From the cell containing the given text, extract its center point as (X, Y) coordinate. 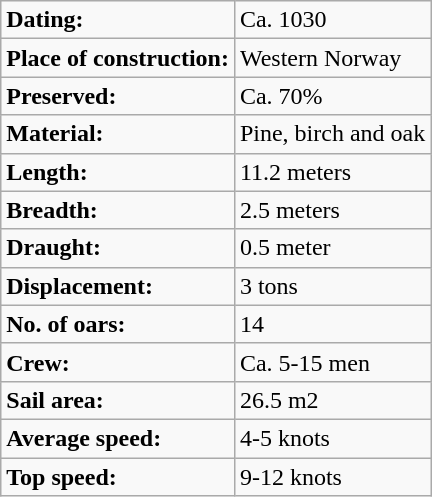
Preserved: (118, 96)
Material: (118, 134)
Displacement: (118, 286)
Place of construction: (118, 58)
Breadth: (118, 210)
Western Norway (332, 58)
Top speed: (118, 477)
Ca. 1030 (332, 20)
Crew: (118, 362)
3 tons (332, 286)
Ca. 5-15 men (332, 362)
Sail area: (118, 400)
Ca. 70% (332, 96)
Draught: (118, 248)
14 (332, 324)
26.5 m2 (332, 400)
11.2 meters (332, 172)
Length: (118, 172)
Average speed: (118, 438)
2.5 meters (332, 210)
0.5 meter (332, 248)
Dating: (118, 20)
No. of oars: (118, 324)
4-5 knots (332, 438)
9-12 knots (332, 477)
Pine, birch and oak (332, 134)
